Locate the cell with the specified text and output its (x, y) center coordinate. 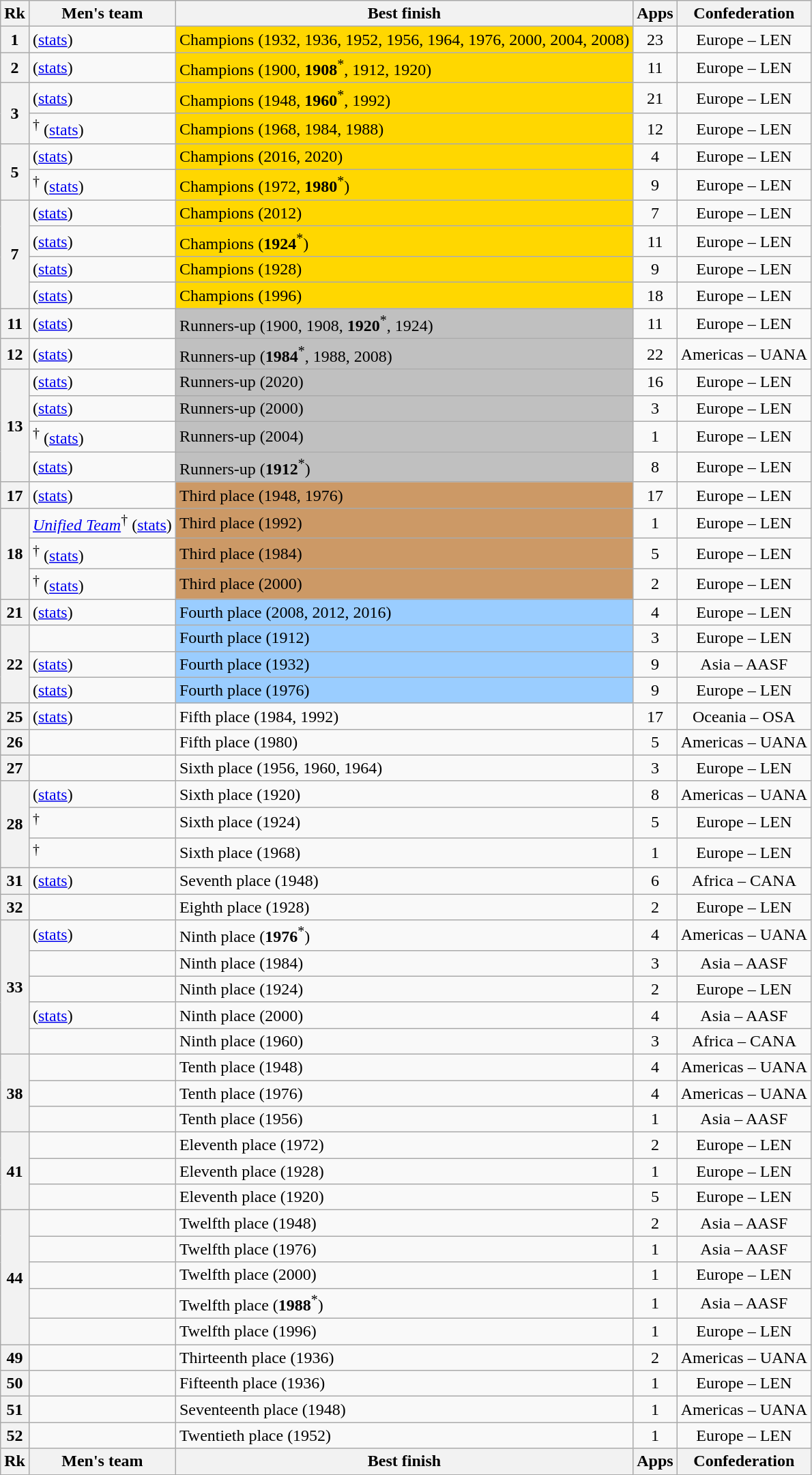
Seventeenth place (1948) (404, 1409)
Runners-up (2000) (404, 408)
Champions (2016, 2020) (404, 157)
Eighth place (1928) (404, 907)
Twelfth place (1976) (404, 1249)
Runners-up (2004) (404, 437)
Fourth place (1912) (404, 638)
Eleventh place (1972) (404, 1145)
Champions (1948, 1960*, 1992) (404, 98)
28 (15, 825)
25 (15, 716)
Twelfth place (1948) (404, 1223)
Sixth place (1924) (404, 822)
Tenth place (1976) (404, 1093)
Tenth place (1948) (404, 1068)
49 (15, 1358)
Champions (1924*) (404, 242)
Champions (1972, 1980*) (404, 186)
Ninth place (1984) (404, 963)
Fifth place (1980) (404, 742)
Third place (1984) (404, 554)
Ninth place (1960) (404, 1041)
38 (15, 1093)
Fourth place (1932) (404, 664)
Twelfth place (1988*) (404, 1304)
Runners-up (1984*, 1988, 2008) (404, 354)
Twelfth place (1996) (404, 1332)
Fourth place (2008, 2012, 2016) (404, 612)
23 (655, 40)
Fifteenth place (1936) (404, 1384)
6 (655, 881)
Oceania – OSA (744, 716)
13 (15, 426)
50 (15, 1384)
41 (15, 1171)
Champions (2012) (404, 213)
Ninth place (1924) (404, 989)
Ninth place (2000) (404, 1015)
Sixth place (1968) (404, 853)
26 (15, 742)
27 (15, 768)
32 (15, 907)
33 (15, 987)
Third place (1992) (404, 523)
Champions (1900, 1908*, 1912, 1920) (404, 68)
Sixth place (1956, 1960, 1964) (404, 768)
Runners-up (1912*) (404, 467)
Ninth place (1976*) (404, 935)
31 (15, 881)
Third place (1948, 1976) (404, 495)
Thirteenth place (1936) (404, 1358)
Eleventh place (1928) (404, 1171)
Sixth place (1920) (404, 794)
Twelfth place (2000) (404, 1275)
Unified Team† (stats) (102, 523)
Eleventh place (1920) (404, 1197)
Runners-up (2020) (404, 382)
51 (15, 1409)
Third place (2000) (404, 584)
Champions (1996) (404, 296)
Seventh place (1948) (404, 881)
52 (15, 1435)
Tenth place (1956) (404, 1119)
Champions (1928) (404, 270)
Runners-up (1900, 1908, 1920*, 1924) (404, 324)
Twentieth place (1952) (404, 1435)
44 (15, 1278)
Fourth place (1976) (404, 690)
Champions (1932, 1936, 1952, 1956, 1964, 1976, 2000, 2004, 2008) (404, 40)
Fifth place (1984, 1992) (404, 716)
16 (655, 382)
Champions (1968, 1984, 1988) (404, 128)
